Find where the given text appears and provide that cell's center as (x, y) coordinate. 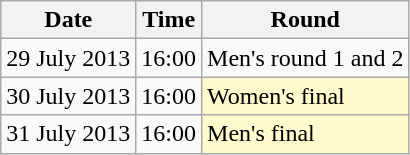
Date (68, 20)
Women's final (306, 96)
31 July 2013 (68, 134)
Time (169, 20)
Men's round 1 and 2 (306, 58)
30 July 2013 (68, 96)
Round (306, 20)
Men's final (306, 134)
29 July 2013 (68, 58)
